Provide the [x, y] coordinate of the cell's center where the given text is located.  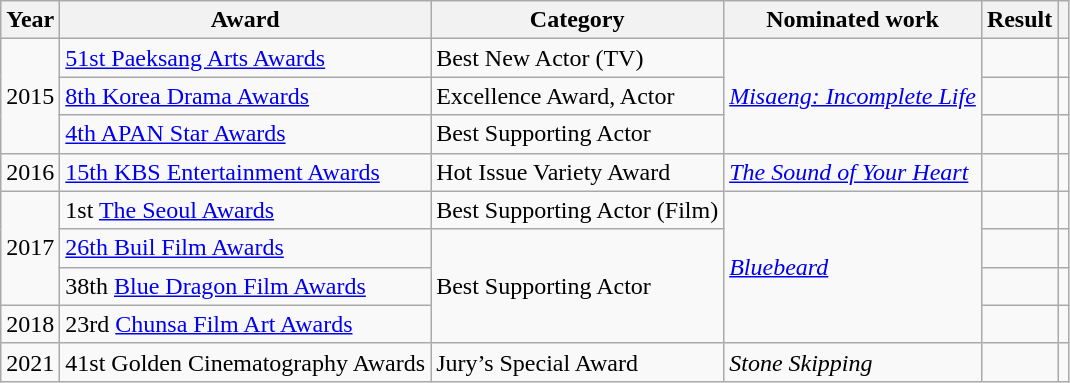
Award [246, 20]
8th Korea Drama Awards [246, 96]
Year [30, 20]
Hot Issue Variety Award [578, 172]
2018 [30, 324]
Nominated work [853, 20]
23rd Chunsa Film Art Awards [246, 324]
51st Paeksang Arts Awards [246, 58]
1st The Seoul Awards [246, 210]
Misaeng: Incomplete Life [853, 96]
41st Golden Cinematography Awards [246, 362]
Category [578, 20]
38th Blue Dragon Film Awards [246, 286]
Excellence Award, Actor [578, 96]
Result [1019, 20]
Jury’s Special Award [578, 362]
The Sound of Your Heart [853, 172]
Stone Skipping [853, 362]
Best Supporting Actor (Film) [578, 210]
2017 [30, 248]
2021 [30, 362]
2016 [30, 172]
Bluebeard [853, 267]
15th KBS Entertainment Awards [246, 172]
Best New Actor (TV) [578, 58]
2015 [30, 96]
4th APAN Star Awards [246, 134]
26th Buil Film Awards [246, 248]
